Identify which cell holds the provided text, then report its [x, y] central coordinate. 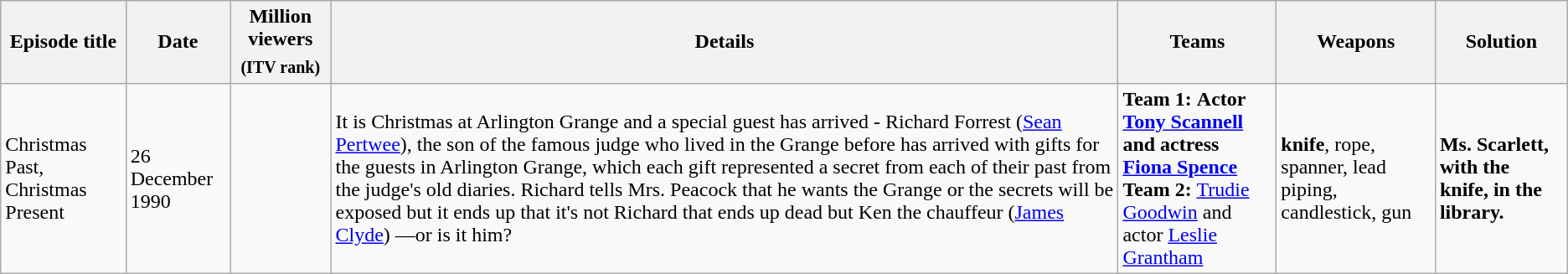
Solution [1501, 42]
Team 1: Actor Tony Scannell and actress Fiona SpenceTeam 2: Trudie Goodwin and actor Leslie Grantham [1198, 178]
Episode title [64, 42]
Date [178, 42]
Christmas Past, Christmas Present [64, 178]
Weapons [1356, 42]
26 December 1990 [178, 178]
Ms. Scarlett, with the knife, in the library. [1501, 178]
Million viewers (ITV rank) [281, 42]
Teams [1198, 42]
Details [725, 42]
knife, rope, spanner, lead piping, candlestick, gun [1356, 178]
